Pinpoint the cell where the given text exists, returning its [X, Y] midpoint coordinate. 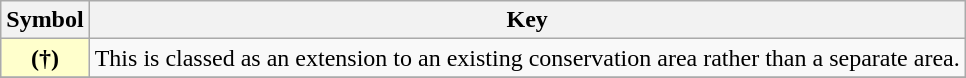
Symbol [45, 20]
Key [527, 20]
This is classed as an extension to an existing conservation area rather than a separate area. [527, 58]
(†) [45, 58]
